Scan for the cell matching the given text and deliver its [X, Y] coordinate at center. 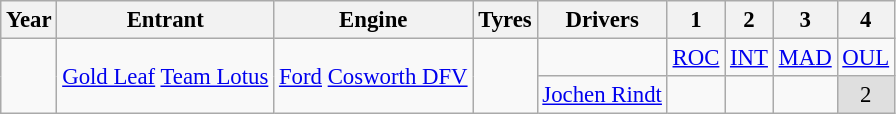
3 [805, 20]
Ford Cosworth DFV [374, 76]
Engine [374, 20]
Year [29, 20]
INT [750, 58]
ROC [696, 58]
Gold Leaf Team Lotus [166, 76]
Jochen Rindt [602, 95]
MAD [805, 58]
Tyres [505, 20]
OUL [866, 58]
4 [866, 20]
1 [696, 20]
Drivers [602, 20]
Entrant [166, 20]
